Extract the [X, Y] coordinate from the center of the cell holding the provided text.  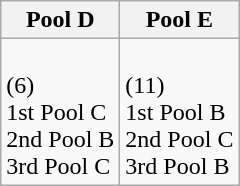
Pool E [180, 20]
(11) 1st Pool B 2nd Pool C 3rd Pool B [180, 112]
(6) 1st Pool C 2nd Pool B 3rd Pool C [60, 112]
Pool D [60, 20]
